Find where the given text appears and provide that cell's center as [x, y] coordinate. 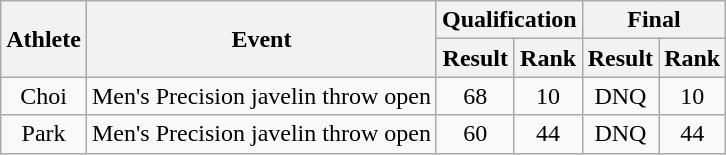
Park [44, 134]
68 [475, 96]
Choi [44, 96]
Qualification [509, 20]
Athlete [44, 39]
Event [261, 39]
Final [654, 20]
60 [475, 134]
